For the text-containing cell, return its midpoint in [x, y] coordinate format. 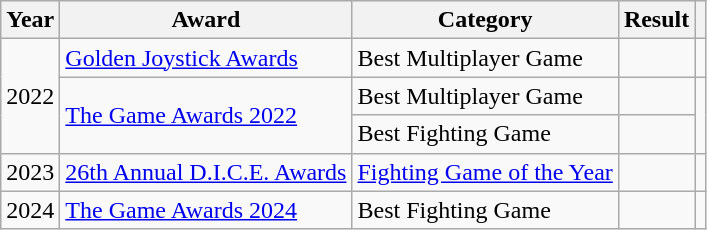
26th Annual D.I.C.E. Awards [206, 172]
Result [656, 20]
Golden Joystick Awards [206, 58]
Year [30, 20]
2022 [30, 96]
Award [206, 20]
Fighting Game of the Year [485, 172]
The Game Awards 2024 [206, 210]
2024 [30, 210]
Category [485, 20]
2023 [30, 172]
The Game Awards 2022 [206, 115]
